For the text-containing cell, return its midpoint in [X, Y] coordinate format. 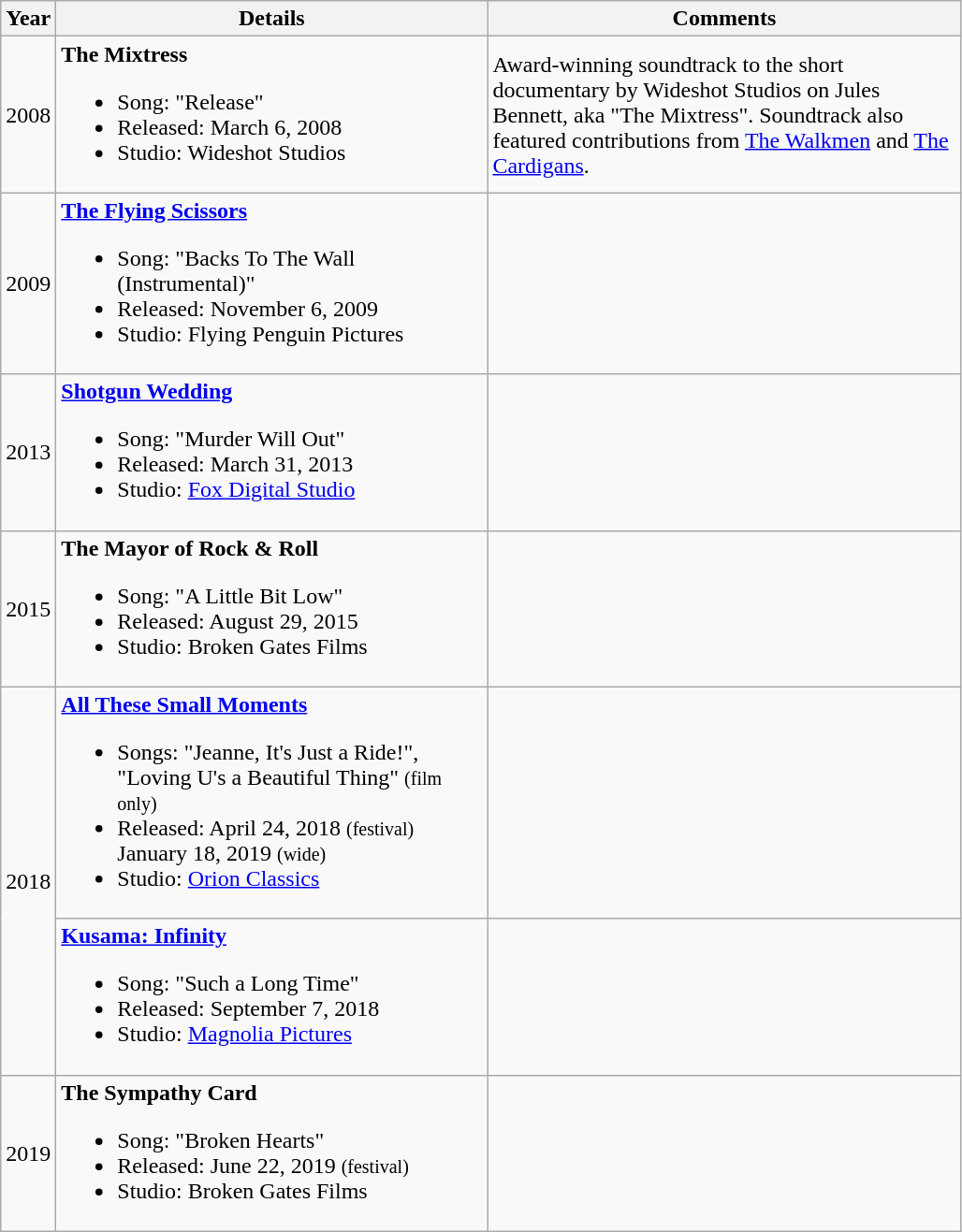
2015 [28, 608]
Shotgun WeddingSong: "Murder Will Out"Released: March 31, 2013Studio: Fox Digital Studio [271, 453]
The Mayor of Rock & RollSong: "A Little Bit Low"Released: August 29, 2015Studio: Broken Gates Films [271, 608]
The MixtressSong: "Release"Released: March 6, 2008Studio: Wideshot Studios [271, 114]
2008 [28, 114]
2009 [28, 283]
The Sympathy CardSong: "Broken Hearts"Released: June 22, 2019 (festival)Studio: Broken Gates Films [271, 1152]
Comments [724, 19]
Kusama: InfinitySong: "Such a Long Time"Released: September 7, 2018Studio: Magnolia Pictures [271, 997]
Year [28, 19]
Details [271, 19]
2013 [28, 453]
The Flying ScissorsSong: "Backs To The Wall (Instrumental)"Released: November 6, 2009Studio: Flying Penguin Pictures [271, 283]
2018 [28, 881]
2019 [28, 1152]
